Extract the (x, y) coordinate from the center of the cell holding the provided text.  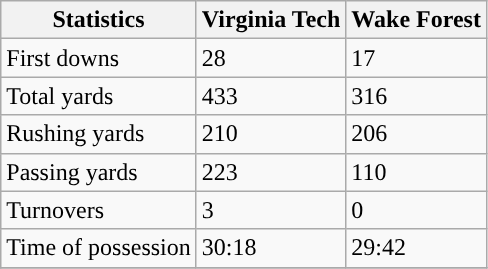
Wake Forest (416, 20)
433 (271, 96)
29:42 (416, 248)
223 (271, 172)
110 (416, 172)
3 (271, 210)
Time of possession (99, 248)
316 (416, 96)
0 (416, 210)
Passing yards (99, 172)
30:18 (271, 248)
210 (271, 134)
17 (416, 58)
28 (271, 58)
Statistics (99, 20)
Total yards (99, 96)
First downs (99, 58)
206 (416, 134)
Rushing yards (99, 134)
Virginia Tech (271, 20)
Turnovers (99, 210)
